Locate the cell with the specified text and output its [x, y] center coordinate. 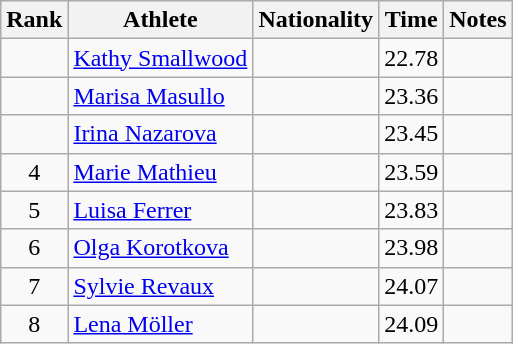
Marie Mathieu [160, 172]
Irina Nazarova [160, 134]
23.36 [412, 96]
24.07 [412, 286]
Luisa Ferrer [160, 210]
7 [34, 286]
23.45 [412, 134]
22.78 [412, 58]
23.98 [412, 248]
6 [34, 248]
24.09 [412, 324]
Lena Möller [160, 324]
Olga Korotkova [160, 248]
Marisa Masullo [160, 96]
Kathy Smallwood [160, 58]
Nationality [316, 20]
Rank [34, 20]
5 [34, 210]
Time [412, 20]
23.59 [412, 172]
Notes [478, 20]
Sylvie Revaux [160, 286]
8 [34, 324]
Athlete [160, 20]
23.83 [412, 210]
4 [34, 172]
